For the text-containing cell, return its midpoint in [x, y] coordinate format. 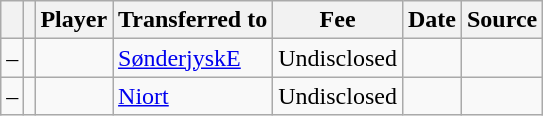
SønderjyskE [193, 58]
Niort [193, 96]
Transferred to [193, 20]
Date [432, 20]
Fee [338, 20]
Source [502, 20]
Player [74, 20]
